Search for the cell housing the specified text and yield its [x, y] center coordinate. 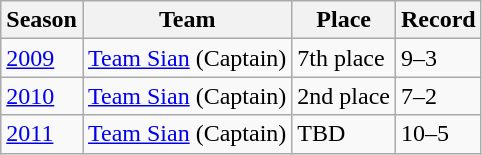
TBD [344, 134]
10–5 [439, 134]
Place [344, 20]
7–2 [439, 96]
9–3 [439, 58]
2009 [42, 58]
Season [42, 20]
Record [439, 20]
2010 [42, 96]
2011 [42, 134]
Team [186, 20]
7th place [344, 58]
2nd place [344, 96]
